Provide the [x, y] coordinate of the cell's center where the given text is located.  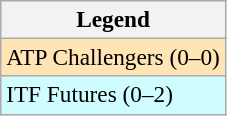
ATP Challengers (0–0) [114, 57]
Legend [114, 19]
ITF Futures (0–2) [114, 95]
